Find where the given text appears and provide that cell's center as [X, Y] coordinate. 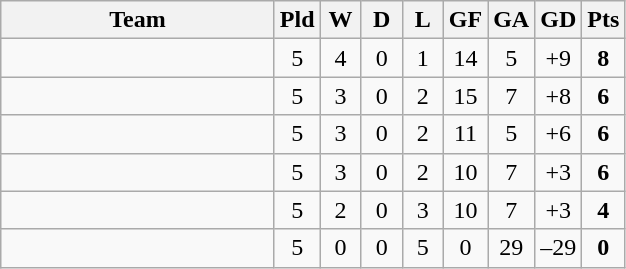
Team [138, 20]
8 [604, 58]
L [422, 20]
14 [465, 58]
+6 [558, 134]
+8 [558, 96]
1 [422, 58]
+9 [558, 58]
Pts [604, 20]
Pld [297, 20]
W [340, 20]
GF [465, 20]
15 [465, 96]
GA [512, 20]
GD [558, 20]
–29 [558, 248]
29 [512, 248]
11 [465, 134]
D [382, 20]
